Identify which cell holds the provided text, then report its [x, y] central coordinate. 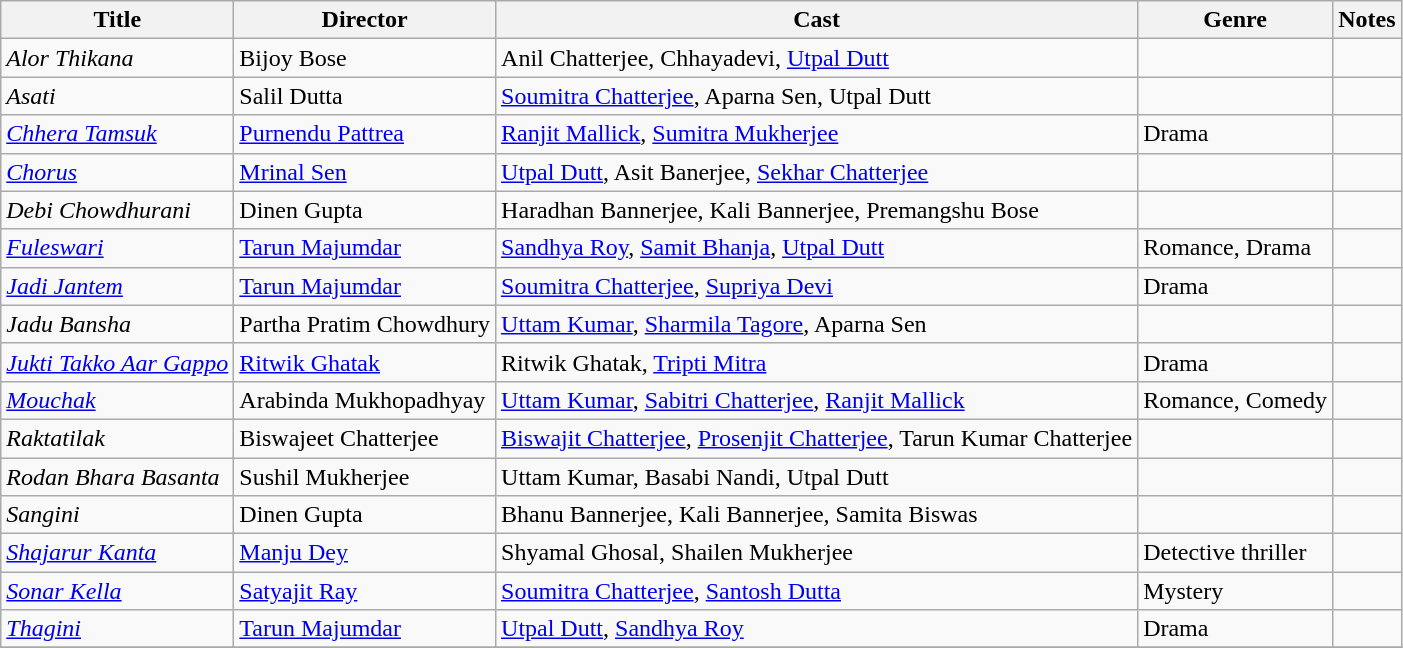
Rodan Bhara Basanta [118, 477]
Shyamal Ghosal, Shailen Mukherjee [817, 553]
Mrinal Sen [365, 172]
Utpal Dutt, Asit Banerjee, Sekhar Chatterjee [817, 172]
Biswajit Chatterjee, Prosenjit Chatterjee, Tarun Kumar Chatterjee [817, 438]
Purnendu Pattrea [365, 134]
Genre [1236, 20]
Notes [1367, 20]
Ranjit Mallick, Sumitra Mukherjee [817, 134]
Uttam Kumar, Sabitri Chatterjee, Ranjit Mallick [817, 400]
Soumitra Chatterjee, Aparna Sen, Utpal Dutt [817, 96]
Romance, Comedy [1236, 400]
Chorus [118, 172]
Haradhan Bannerjee, Kali Bannerjee, Premangshu Bose [817, 210]
Title [118, 20]
Jadu Bansha [118, 324]
Sandhya Roy, Samit Bhanja, Utpal Dutt [817, 248]
Ritwik Ghatak, Tripti Mitra [817, 362]
Anil Chatterjee, Chhayadevi, Utpal Dutt [817, 58]
Director [365, 20]
Uttam Kumar, Sharmila Tagore, Aparna Sen [817, 324]
Salil Dutta [365, 96]
Thagini [118, 629]
Debi Chowdhurani [118, 210]
Ritwik Ghatak [365, 362]
Chhera Tamsuk [118, 134]
Uttam Kumar, Basabi Nandi, Utpal Dutt [817, 477]
Sonar Kella [118, 591]
Mystery [1236, 591]
Bhanu Bannerjee, Kali Bannerjee, Samita Biswas [817, 515]
Jadi Jantem [118, 286]
Bijoy Bose [365, 58]
Asati [118, 96]
Sushil Mukherjee [365, 477]
Biswajeet Chatterjee [365, 438]
Sangini [118, 515]
Utpal Dutt, Sandhya Roy [817, 629]
Mouchak [118, 400]
Romance, Drama [1236, 248]
Cast [817, 20]
Soumitra Chatterjee, Santosh Dutta [817, 591]
Fuleswari [118, 248]
Jukti Takko Aar Gappo [118, 362]
Shajarur Kanta [118, 553]
Alor Thikana [118, 58]
Soumitra Chatterjee, Supriya Devi [817, 286]
Satyajit Ray [365, 591]
Raktatilak [118, 438]
Manju Dey [365, 553]
Partha Pratim Chowdhury [365, 324]
Detective thriller [1236, 553]
Arabinda Mukhopadhyay [365, 400]
